Scan for the cell matching the given text and deliver its (X, Y) coordinate at center. 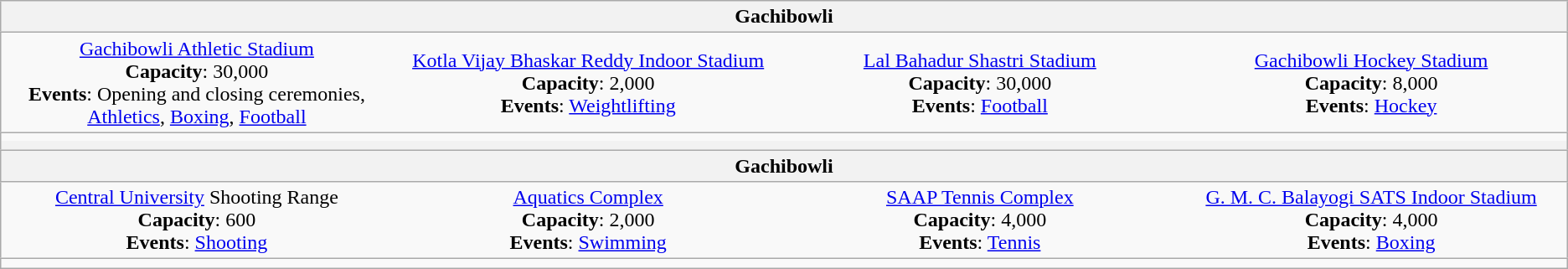
Gachibowli Hockey StadiumCapacity: 8,000Events: Hockey (1372, 82)
SAAP Tennis ComplexCapacity: 4,000Events: Tennis (980, 220)
Aquatics ComplexCapacity: 2,000Events: Swimming (588, 220)
G. M. C. Balayogi SATS Indoor StadiumCapacity: 4,000Events: Boxing (1372, 220)
Central University Shooting RangeCapacity: 600Events: Shooting (197, 220)
Kotla Vijay Bhaskar Reddy Indoor StadiumCapacity: 2,000Events: Weightlifting (588, 82)
Gachibowli Athletic StadiumCapacity: 30,000Events: Opening and closing ceremonies, Athletics, Boxing, Football (197, 82)
Lal Bahadur Shastri StadiumCapacity: 30,000Events: Football (980, 82)
